Provide the [x, y] coordinate of the cell's center where the given text is located.  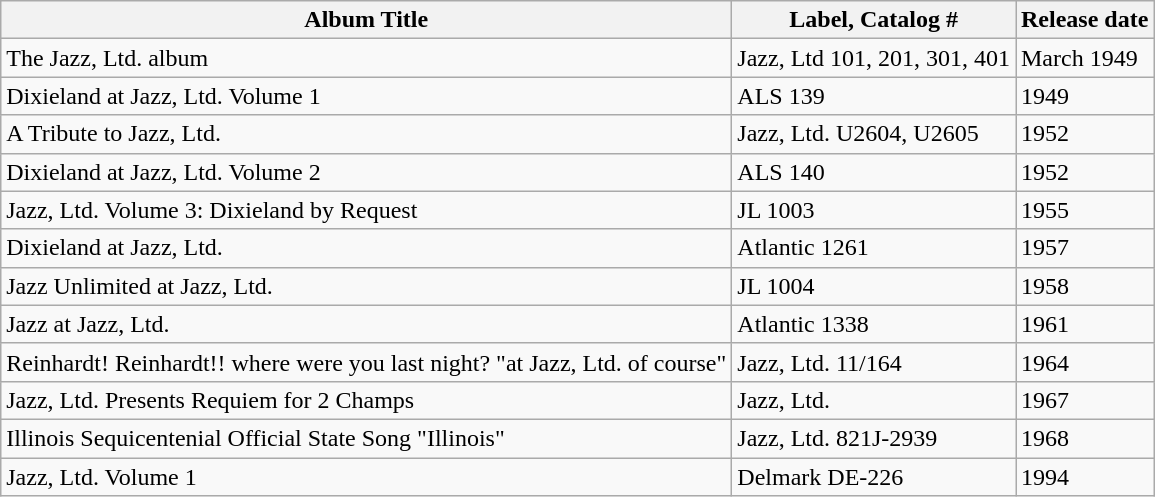
Dixieland at Jazz, Ltd. Volume 2 [366, 172]
Reinhardt! Reinhardt!! where were you last night? "at Jazz, Ltd. of course" [366, 362]
Atlantic 1338 [874, 324]
Jazz at Jazz, Ltd. [366, 324]
Jazz, Ltd. U2604, U2605 [874, 134]
1957 [1085, 248]
Illinois Sequicentenial Official State Song "Illinois" [366, 438]
Jazz Unlimited at Jazz, Ltd. [366, 286]
1958 [1085, 286]
Jazz, Ltd. Volume 3: Dixieland by Request [366, 210]
Atlantic 1261 [874, 248]
ALS 139 [874, 96]
ALS 140 [874, 172]
Jazz, Ltd 101, 201, 301, 401 [874, 58]
A Tribute to Jazz, Ltd. [366, 134]
1955 [1085, 210]
The Jazz, Ltd. album [366, 58]
Jazz, Ltd. [874, 400]
Dixieland at Jazz, Ltd. [366, 248]
1961 [1085, 324]
Dixieland at Jazz, Ltd. Volume 1 [366, 96]
Jazz, Ltd. 11/164 [874, 362]
Jazz, Ltd. Presents Requiem for 2 Champs [366, 400]
Delmark DE-226 [874, 477]
March 1949 [1085, 58]
1949 [1085, 96]
Label, Catalog # [874, 20]
1967 [1085, 400]
Album Title [366, 20]
JL 1004 [874, 286]
Jazz, Ltd. Volume 1 [366, 477]
1964 [1085, 362]
Release date [1085, 20]
1968 [1085, 438]
1994 [1085, 477]
Jazz, Ltd. 821J-2939 [874, 438]
JL 1003 [874, 210]
